Scan for the cell matching the given text and deliver its (X, Y) coordinate at center. 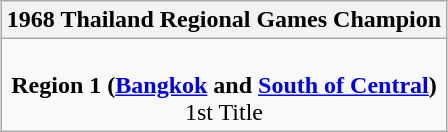
Region 1 (Bangkok and South of Central)1st Title (224, 85)
1968 Thailand Regional Games Champion (224, 20)
